Detect which cell encompasses the target text, then output its (X, Y) center coordinate. 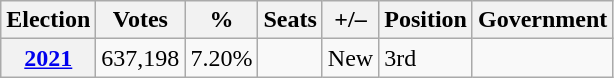
Government (542, 20)
% (222, 20)
Votes (140, 20)
7.20% (222, 58)
Seats (290, 20)
Position (426, 20)
2021 (48, 58)
+/– (350, 20)
3rd (426, 58)
Election (48, 20)
New (350, 58)
637,198 (140, 58)
